Search for the cell housing the specified text and yield its (X, Y) center coordinate. 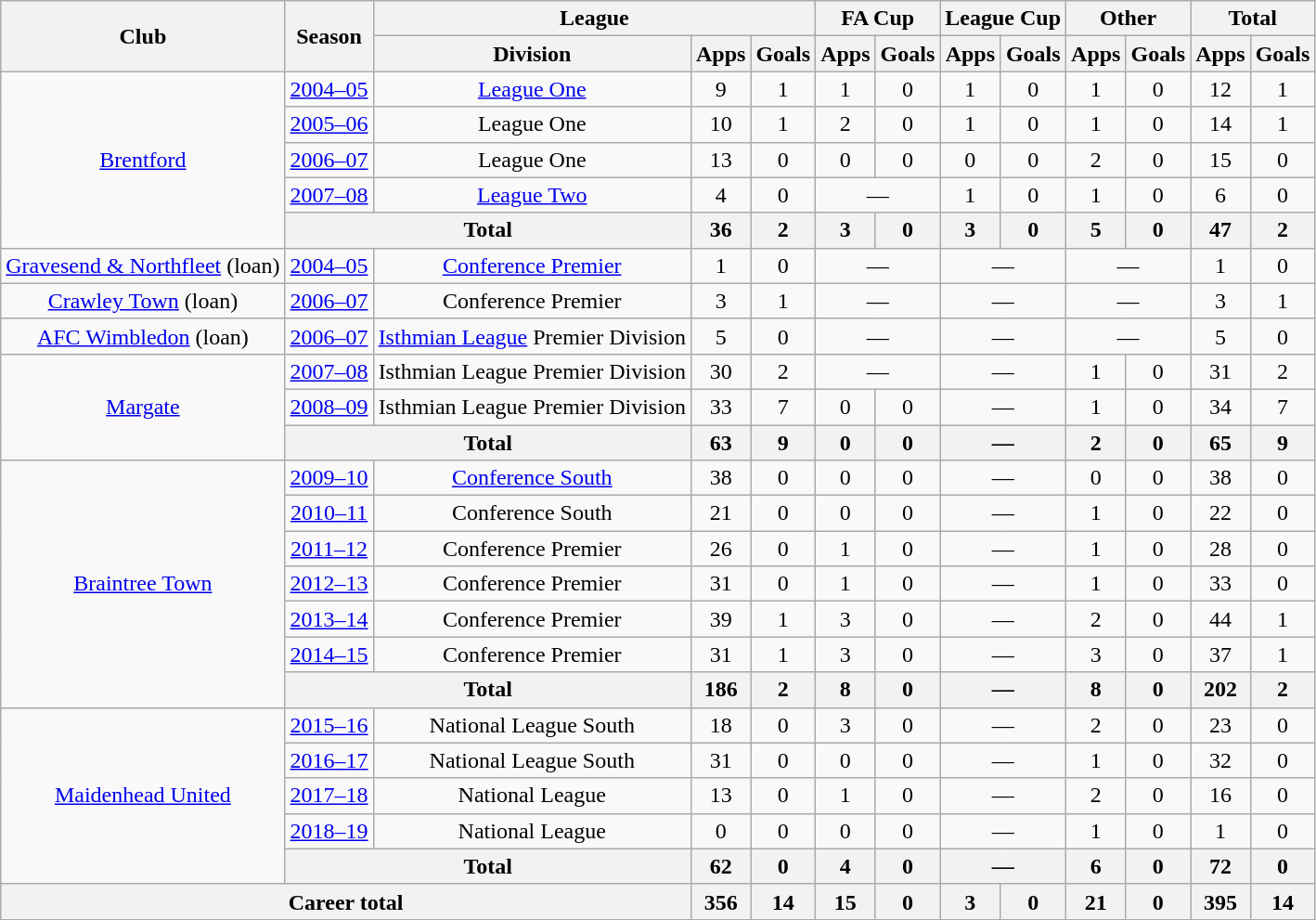
Club (143, 36)
FA Cup (878, 19)
44 (1220, 619)
Gravesend & Northfleet (loan) (143, 266)
22 (1220, 513)
395 (1220, 901)
10 (720, 124)
Margate (143, 407)
202 (1220, 690)
Braintree Town (143, 584)
36 (720, 230)
Maidenhead United (143, 796)
65 (1220, 443)
39 (720, 619)
186 (720, 690)
Season (329, 36)
62 (720, 866)
63 (720, 443)
Division (532, 54)
Other (1129, 19)
356 (720, 901)
32 (1220, 760)
2013–14 (329, 619)
72 (1220, 866)
2009–10 (329, 478)
2012–13 (329, 584)
37 (1220, 654)
Crawley Town (loan) (143, 301)
47 (1220, 230)
2008–09 (329, 407)
2014–15 (329, 654)
18 (720, 725)
34 (1220, 407)
2016–17 (329, 760)
2010–11 (329, 513)
26 (720, 549)
League (594, 19)
2005–06 (329, 124)
30 (720, 371)
28 (1220, 549)
12 (1220, 89)
League Cup (1003, 19)
Brentford (143, 160)
2015–16 (329, 725)
16 (1220, 796)
2011–12 (329, 549)
2017–18 (329, 796)
AFC Wimbledon (loan) (143, 336)
23 (1220, 725)
League Two (532, 195)
Career total (346, 901)
2018–19 (329, 831)
